Determine the (X, Y) coordinate at the center of the cell enclosing the given text.  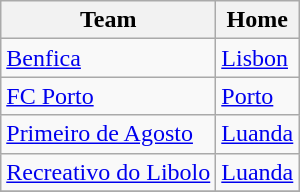
Porto (258, 96)
Recreativo do Libolo (108, 172)
Primeiro de Agosto (108, 134)
Lisbon (258, 58)
Benfica (108, 58)
Team (108, 20)
Home (258, 20)
FC Porto (108, 96)
